For the text-containing cell, return its midpoint in (x, y) coordinate format. 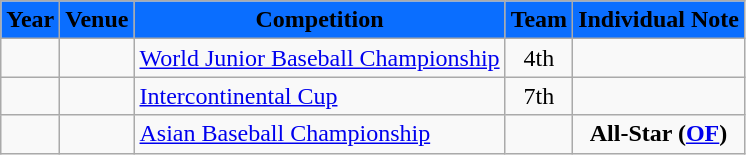
7th (539, 96)
Individual Note (659, 20)
Team (539, 20)
4th (539, 58)
All-Star (OF) (659, 134)
Intercontinental Cup (320, 96)
Venue (97, 20)
Competition (320, 20)
World Junior Baseball Championship (320, 58)
Asian Baseball Championship (320, 134)
Year (30, 20)
